Pinpoint the cell where the given text exists, returning its [x, y] midpoint coordinate. 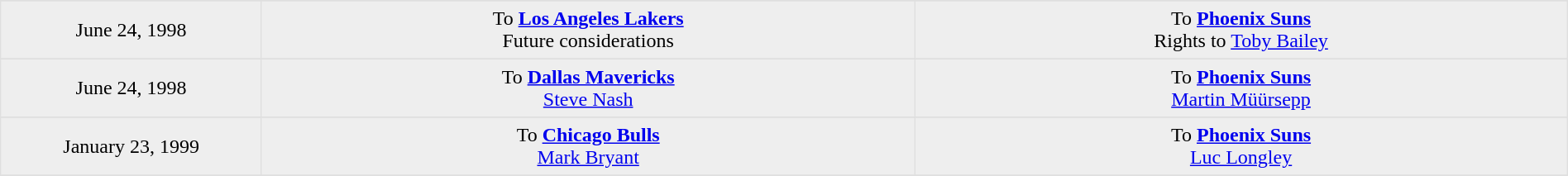
To Phoenix Suns Luc Longley [1241, 146]
To Phoenix Suns Martin Müürsepp [1241, 88]
January 23, 1999 [131, 146]
To Los Angeles LakersFuture considerations [587, 30]
To Dallas Mavericks Steve Nash [587, 88]
To Phoenix SunsRights to Toby Bailey [1241, 30]
To Chicago Bulls Mark Bryant [587, 146]
